Return the (x, y) coordinate for the center point of the cell that contains the specified text.  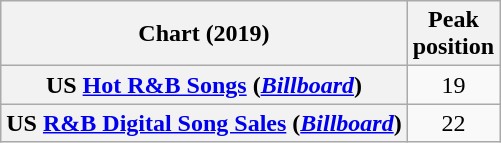
Peakposition (453, 34)
19 (453, 85)
22 (453, 123)
Chart (2019) (204, 34)
US R&B Digital Song Sales (Billboard) (204, 123)
US Hot R&B Songs (Billboard) (204, 85)
